Identify which cell holds the provided text, then report its (X, Y) central coordinate. 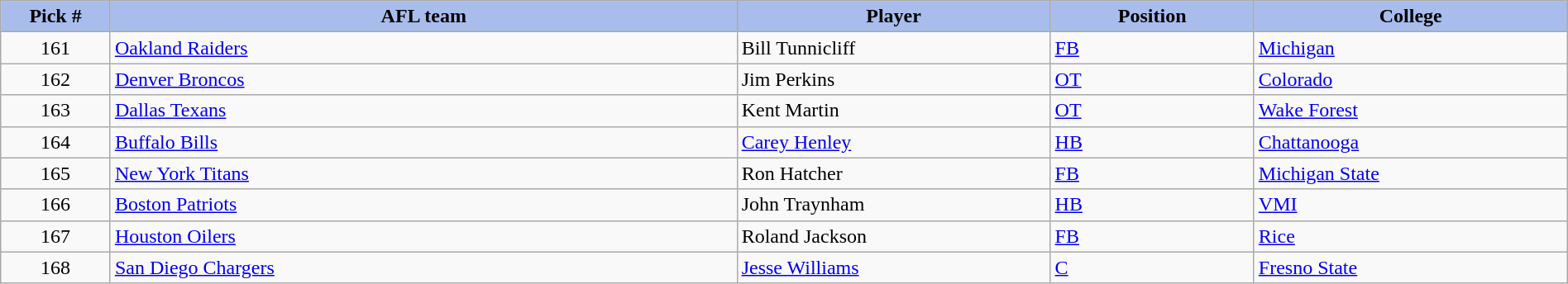
Bill Tunnicliff (893, 48)
Boston Patriots (423, 205)
Player (893, 17)
Jim Perkins (893, 79)
166 (56, 205)
Kent Martin (893, 111)
VMI (1411, 205)
Colorado (1411, 79)
John Traynham (893, 205)
C (1152, 267)
Michigan State (1411, 173)
162 (56, 79)
Jesse Williams (893, 267)
Wake Forest (1411, 111)
Rice (1411, 236)
Pick # (56, 17)
163 (56, 111)
167 (56, 236)
Buffalo Bills (423, 142)
168 (56, 267)
164 (56, 142)
Michigan (1411, 48)
161 (56, 48)
165 (56, 173)
Houston Oilers (423, 236)
San Diego Chargers (423, 267)
Roland Jackson (893, 236)
New York Titans (423, 173)
College (1411, 17)
Denver Broncos (423, 79)
Oakland Raiders (423, 48)
Ron Hatcher (893, 173)
Position (1152, 17)
AFL team (423, 17)
Carey Henley (893, 142)
Dallas Texans (423, 111)
Fresno State (1411, 267)
Chattanooga (1411, 142)
